Search for the cell housing the specified text and yield its [x, y] center coordinate. 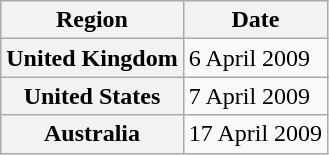
Australia [92, 134]
Region [92, 20]
Date [255, 20]
United Kingdom [92, 58]
6 April 2009 [255, 58]
7 April 2009 [255, 96]
United States [92, 96]
17 April 2009 [255, 134]
